Search for the cell housing the specified text and yield its (x, y) center coordinate. 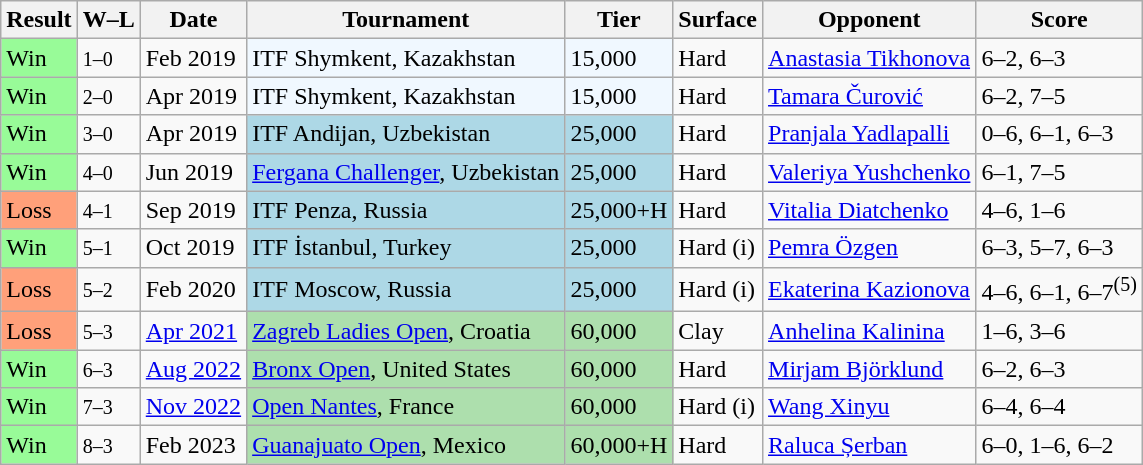
Result (39, 20)
6–1, 7–5 (1059, 172)
ITF Moscow, Russia (406, 290)
Valeriya Yushchenko (870, 172)
6–4, 6–4 (1059, 407)
5–2 (108, 290)
Tournament (406, 20)
6–2, 7–5 (1059, 96)
Pranjala Yadlapalli (870, 134)
1–0 (108, 58)
Oct 2019 (193, 248)
Anhelina Kalinina (870, 331)
ITF İstanbul, Turkey (406, 248)
Clay (718, 331)
Score (1059, 20)
Jun 2019 (193, 172)
Fergana Challenger, Uzbekistan (406, 172)
8–3 (108, 445)
4–0 (108, 172)
Open Nantes, France (406, 407)
Nov 2022 (193, 407)
6–0, 1–6, 6–2 (1059, 445)
Apr 2021 (193, 331)
Feb 2019 (193, 58)
Sep 2019 (193, 210)
4–1 (108, 210)
7–3 (108, 407)
Anastasia Tikhonova (870, 58)
4–6, 1–6 (1059, 210)
Raluca Șerban (870, 445)
5–1 (108, 248)
Date (193, 20)
4–6, 6–1, 6–7(5) (1059, 290)
5–3 (108, 331)
Vitalia Diatchenko (870, 210)
Tamara Čurović (870, 96)
6–3 (108, 369)
ITF Andijan, Uzbekistan (406, 134)
Wang Xinyu (870, 407)
Tier (619, 20)
Surface (718, 20)
Opponent (870, 20)
6–3, 5–7, 6–3 (1059, 248)
Bronx Open, United States (406, 369)
Zagreb Ladies Open, Croatia (406, 331)
Feb 2023 (193, 445)
W–L (108, 20)
Ekaterina Kazionova (870, 290)
Mirjam Björklund (870, 369)
3–0 (108, 134)
Pemra Özgen (870, 248)
Feb 2020 (193, 290)
25,000+H (619, 210)
60,000+H (619, 445)
2–0 (108, 96)
Aug 2022 (193, 369)
Guanajuato Open, Mexico (406, 445)
1–6, 3–6 (1059, 331)
ITF Penza, Russia (406, 210)
0–6, 6–1, 6–3 (1059, 134)
